Return the [x, y] coordinate for the center point of the cell that contains the specified text.  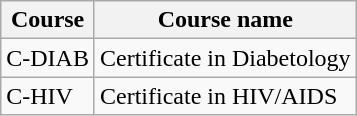
C-HIV [48, 96]
Course name [225, 20]
Certificate in HIV/AIDS [225, 96]
Course [48, 20]
Certificate in Diabetology [225, 58]
C-DIAB [48, 58]
